Locate the cell with the specified text and output its [x, y] center coordinate. 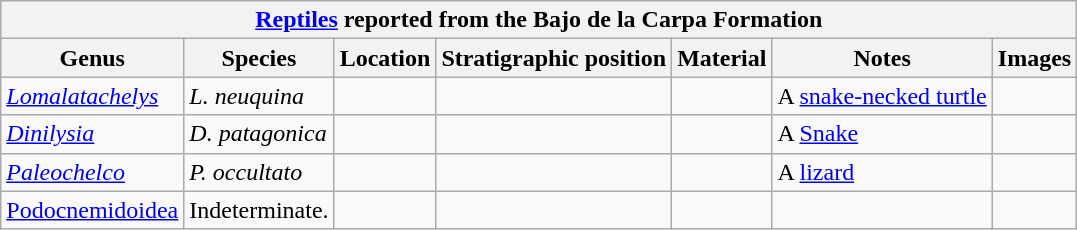
Genus [92, 58]
P. occultato [259, 172]
Lomalatachelys [92, 96]
Stratigraphic position [554, 58]
Paleochelco [92, 172]
Species [259, 58]
Indeterminate. [259, 210]
Notes [882, 58]
D. patagonica [259, 134]
A Snake [882, 134]
Material [722, 58]
Location [385, 58]
Reptiles reported from the Bajo de la Carpa Formation [539, 20]
Images [1034, 58]
Dinilysia [92, 134]
A snake-necked turtle [882, 96]
A lizard [882, 172]
Podocnemidoidea [92, 210]
L. neuquina [259, 96]
